Find where the given text appears and provide that cell's center as (X, Y) coordinate. 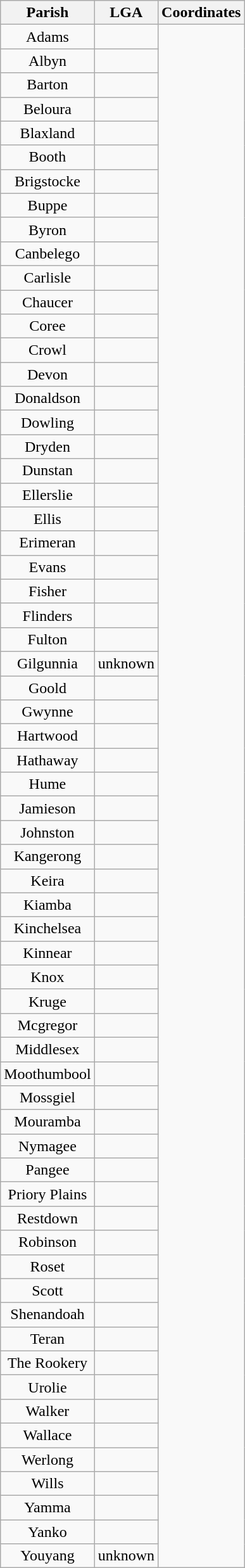
Scott (47, 1291)
Beloura (47, 109)
Hathaway (47, 760)
Donaldson (47, 398)
Brigstocke (47, 181)
Mouramba (47, 1122)
Knox (47, 977)
Buppe (47, 205)
Gilgunnia (47, 663)
Mcgregor (47, 1025)
Blaxland (47, 133)
Priory Plains (47, 1194)
Kiamba (47, 905)
Barton (47, 85)
Carlisle (47, 277)
Canbelego (47, 253)
Werlong (47, 1459)
Keira (47, 881)
Evans (47, 567)
Fulton (47, 639)
Roset (47, 1266)
Coordinates (201, 13)
Kinnear (47, 953)
Flinders (47, 615)
The Rookery (47, 1363)
Adams (47, 37)
Moothumbool (47, 1074)
Middlesex (47, 1049)
Urolie (47, 1387)
Kinchelsea (47, 929)
Dryden (47, 447)
Parish (47, 13)
Crowl (47, 350)
Yamma (47, 1508)
Hume (47, 784)
Albyn (47, 61)
Coree (47, 326)
Ellerslie (47, 495)
Goold (47, 687)
Jamieson (47, 808)
Devon (47, 374)
Walker (47, 1411)
Byron (47, 229)
Johnston (47, 832)
LGA (126, 13)
Erimeran (47, 543)
Restdown (47, 1218)
Nymagee (47, 1146)
Fisher (47, 591)
Teran (47, 1339)
Gwynne (47, 712)
Wills (47, 1484)
Robinson (47, 1242)
Youyang (47, 1556)
Kangerong (47, 857)
Pangee (47, 1170)
Kruge (47, 1001)
Mossgiel (47, 1098)
Shenandoah (47, 1315)
Dunstan (47, 471)
Hartwood (47, 736)
Chaucer (47, 302)
Wallace (47, 1435)
Yanko (47, 1532)
Dowling (47, 423)
Ellis (47, 519)
Booth (47, 157)
